Determine the [X, Y] coordinate at the center of the cell enclosing the given text.  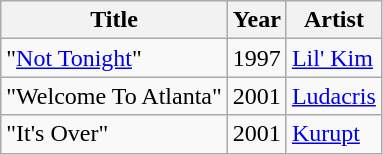
"Welcome To Atlanta" [114, 96]
Year [256, 20]
"It's Over" [114, 134]
1997 [256, 58]
Title [114, 20]
Ludacris [334, 96]
Kurupt [334, 134]
Lil' Kim [334, 58]
"Not Tonight" [114, 58]
Artist [334, 20]
